Extract the [X, Y] coordinate from the center of the cell holding the provided text.  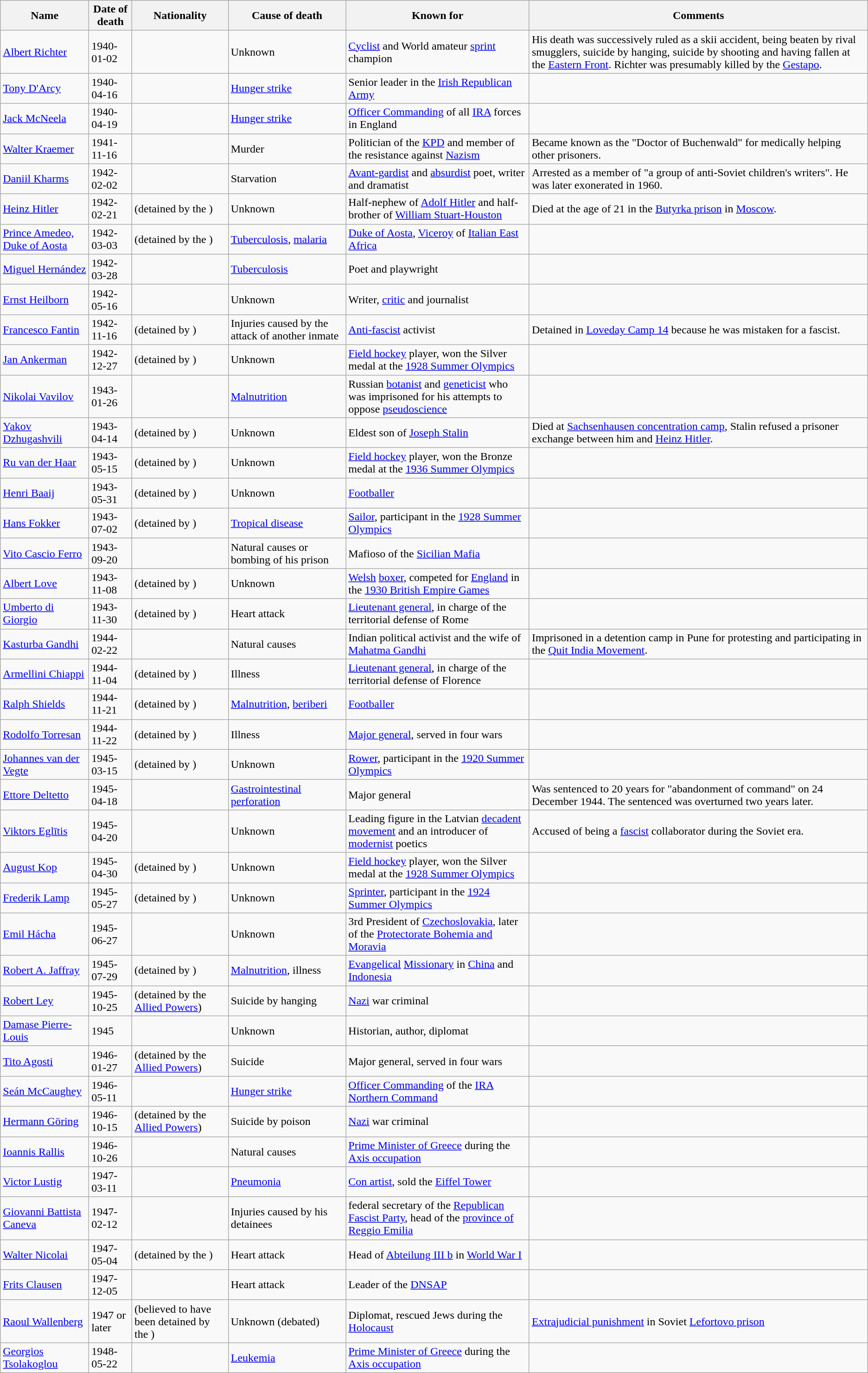
Walter Nicolai [45, 1255]
Robert A. Jaffray [45, 971]
Detained in Loveday Camp 14 because he was mistaken for a fascist. [698, 329]
Became known as the "Doctor of Buchenwald" for medically helping other prisoners. [698, 148]
1946-10-15 [110, 1121]
Died at the age of 21 in the Butyrka prison in Moscow. [698, 209]
Anti-fascist activist [438, 329]
1942-02-02 [110, 179]
Lieutenant general, in charge of the territorial defense of Rome [438, 614]
Frederik Lamp [45, 898]
1941-11-16 [110, 148]
Suicide [287, 1061]
1945-06-27 [110, 934]
Natural causes or bombing of his prison [287, 554]
Pneumonia [287, 1181]
1945-05-27 [110, 898]
Duke of Aosta, Viceroy of Italian East Africa [438, 239]
Ernst Heilborn [45, 300]
1946-01-27 [110, 1061]
1944-11-21 [110, 704]
Comments [698, 16]
Tony D'Arcy [45, 88]
Suicide by poison [287, 1121]
1947-03-11 [110, 1181]
1943-11-30 [110, 614]
Field hockey player, won the Bronze medal at the 1936 Summer Olympics [438, 463]
Emil Hácha [45, 934]
August Kop [45, 867]
Damase Pierre-Louis [45, 1031]
Cyclist and World amateur sprint champion [438, 52]
1946-05-11 [110, 1092]
1942-12-27 [110, 360]
Sprinter, participant in the 1924 Summer Olympics [438, 898]
Lieutenant general, in charge of the territorial defense of Florence [438, 674]
1942-11-16 [110, 329]
1940-04-19 [110, 119]
Jack McNeela [45, 119]
Johannes van der Vegte [45, 764]
1940-04-16 [110, 88]
Major general [438, 795]
1945-04-18 [110, 795]
1944-11-04 [110, 674]
1947-05-04 [110, 1255]
Arrested as a member of "a group of anti-Soviet children's writers". He was later exonerated in 1960. [698, 179]
Giovanni Battista Caneva [45, 1218]
1946-10-26 [110, 1152]
1943-05-15 [110, 463]
1942-02-21 [110, 209]
Nikolai Vavilov [45, 396]
Senior leader in the Irish Republican Army [438, 88]
Diplomat, rescued Jews during the Holocaust [438, 1321]
Leukemia [287, 1358]
Ralph Shields [45, 704]
Francesco Fantin [45, 329]
Tuberculosis, malaria [287, 239]
Cause of death [287, 16]
Known for [438, 16]
Accused of being a fascist collaborator during the Soviet era. [698, 831]
Head of Abteilung III b in World War I [438, 1255]
Leading figure in the Latvian decadent movement and an introducer of modernist poetics [438, 831]
Evangelical Missionary in China and Indonesia [438, 971]
Tito Agosti [45, 1061]
Georgios Tsolakoglou [45, 1358]
Russian botanist and geneticist who was imprisoned for his attempts to oppose pseudoscience [438, 396]
Raoul Wallenberg [45, 1321]
1943-09-20 [110, 554]
Officer Commanding of all IRA forces in England [438, 119]
Nationality [180, 16]
Yakov Dzhugashvili [45, 433]
1945-04-30 [110, 867]
Frits Clausen [45, 1284]
1940-01-02 [110, 52]
Officer Commanding of the IRA Northern Command [438, 1092]
1942-03-03 [110, 239]
Seán McCaughey [45, 1092]
1942-05-16 [110, 300]
Indian political activist and the wife of Mahatma Gandhi [438, 644]
Malnutrition, illness [287, 971]
1943-01-26 [110, 396]
Heinz Hitler [45, 209]
Historian, author, diplomat [438, 1031]
(believed to have been detained by the ) [180, 1321]
1944-11-22 [110, 734]
1943-04-14 [110, 433]
Was sentenced to 20 years for "abandonment of command" on 24 December 1944. The sentenced was overturned two years later. [698, 795]
Tropical disease [287, 523]
1943-05-31 [110, 493]
1945 [110, 1031]
Miguel Hernández [45, 269]
Murder [287, 148]
Rodolfo Torresan [45, 734]
Died at Sachsenhausen concentration camp, Stalin refused a prisoner exchange between him and Heinz Hitler. [698, 433]
Date of death [110, 16]
Victor Lustig [45, 1181]
1947-12-05 [110, 1284]
Gastrointestinal perforation [287, 795]
Mafioso of the Sicilian Mafia [438, 554]
Half-nephew of Adolf Hitler and half-brother of William Stuart-Houston [438, 209]
1945-03-15 [110, 764]
Jan Ankerman [45, 360]
Daniil Kharms [45, 179]
Eldest son of Joseph Stalin [438, 433]
Walter Kraemer [45, 148]
Prince Amedeo, Duke of Aosta [45, 239]
Ru van der Haar [45, 463]
1942-03-28 [110, 269]
1947-02-12 [110, 1218]
Injuries caused by the attack of another inmate [287, 329]
Avant-gardist and absurdist poet, writer and dramatist [438, 179]
Extrajudicial punishment in Soviet Lefortovo prison [698, 1321]
Ioannis Rallis [45, 1152]
Unknown (debated) [287, 1321]
Writer, critic and journalist [438, 300]
3rd President of Czechoslovakia, later of the Protectorate Bohemia and Moravia [438, 934]
federal secretary of the Republican Fascist Party, head of the province of Reggio Emilia [438, 1218]
Albert Love [45, 583]
Henri Baaij [45, 493]
Viktors Eglītis [45, 831]
Kasturba Gandhi [45, 644]
Rower, participant in the 1920 Summer Olympics [438, 764]
1943-11-08 [110, 583]
Leader of the DNSAP [438, 1284]
Hermann Göring [45, 1121]
Hans Fokker [45, 523]
Imprisoned in a detention camp in Pune for protesting and participating in the Quit India Movement. [698, 644]
Vito Cascio Ferro [45, 554]
1947 or later [110, 1321]
1944-02-22 [110, 644]
Starvation [287, 179]
Poet and playwright [438, 269]
Tuberculosis [287, 269]
Injuries caused by his detainees [287, 1218]
Sailor, participant in the 1928 Summer Olympics [438, 523]
1945-10-25 [110, 1001]
Name [45, 16]
1943-07-02 [110, 523]
Umberto di Giorgio [45, 614]
Politician of the KPD and member of the resistance against Nazism [438, 148]
Suicide by hanging [287, 1001]
Malnutrition [287, 396]
1948-05-22 [110, 1358]
Albert Richter [45, 52]
Armellini Chiappi [45, 674]
1945-07-29 [110, 971]
Robert Ley [45, 1001]
Malnutrition, beriberi [287, 704]
Con artist, sold the Eiffel Tower [438, 1181]
1945-04-20 [110, 831]
Welsh boxer, competed for England in the 1930 British Empire Games [438, 583]
Ettore Deltetto [45, 795]
